Search for the cell housing the specified text and yield its [x, y] center coordinate. 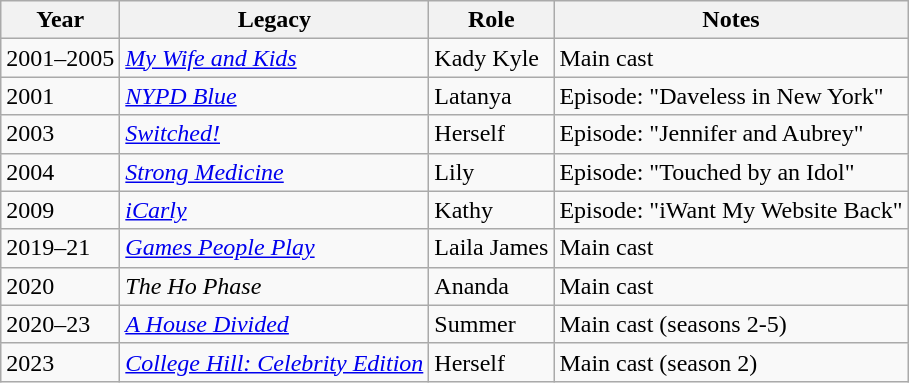
2020 [60, 286]
Episode: "Daveless in New York" [731, 96]
2001–2005 [60, 58]
Summer [492, 324]
Year [60, 20]
2020–23 [60, 324]
Games People Play [274, 248]
NYPD Blue [274, 96]
2019–21 [60, 248]
2001 [60, 96]
Main cast (seasons 2-5) [731, 324]
2009 [60, 210]
2023 [60, 362]
Latanya [492, 96]
2003 [60, 134]
Episode: "Touched by an Idol" [731, 172]
Notes [731, 20]
Episode: "Jennifer and Aubrey" [731, 134]
Laila James [492, 248]
The Ho Phase [274, 286]
Switched! [274, 134]
Ananda [492, 286]
Lily [492, 172]
Legacy [274, 20]
College Hill: Celebrity Edition [274, 362]
A House Divided [274, 324]
Kathy [492, 210]
Role [492, 20]
iCarly [274, 210]
My Wife and Kids [274, 58]
Kady Kyle [492, 58]
2004 [60, 172]
Main cast (season 2) [731, 362]
Episode: "iWant My Website Back" [731, 210]
Strong Medicine [274, 172]
